Return the (X, Y) coordinate for the center point of the cell that contains the specified text.  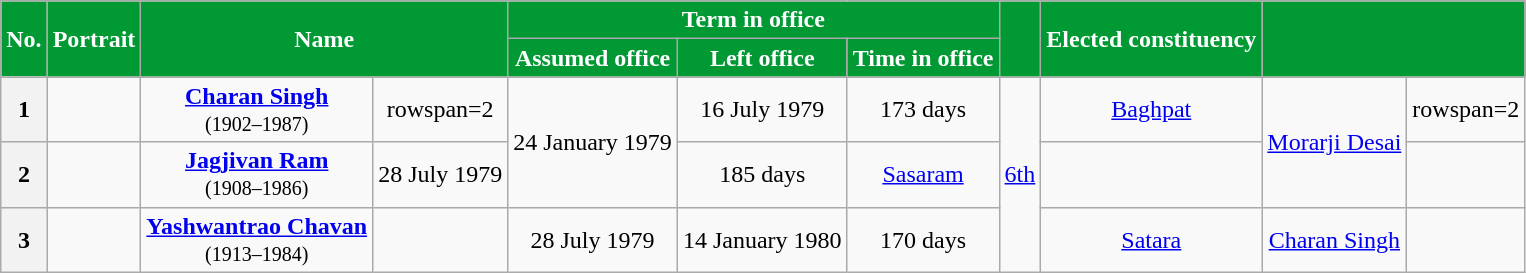
Sasaram (923, 174)
Charan Singh(1902–1987) (257, 110)
Left office (762, 58)
1 (24, 110)
Morarji Desai (1334, 142)
Jagjivan Ram(1908–1986) (257, 174)
170 days (923, 240)
24 January 1979 (593, 142)
6th (1020, 174)
3 (24, 240)
No. (24, 39)
Baghpat (1152, 110)
2 (24, 174)
Assumed office (593, 58)
Satara (1152, 240)
Term in office (754, 20)
16 July 1979 (762, 110)
Portrait (94, 39)
Yashwantrao Chavan(1913–1984) (257, 240)
Time in office (923, 58)
Charan Singh (1334, 240)
185 days (762, 174)
14 January 1980 (762, 240)
Elected constituency (1152, 39)
Name (324, 39)
173 days (923, 110)
